Find where the given text appears and provide that cell's center as [x, y] coordinate. 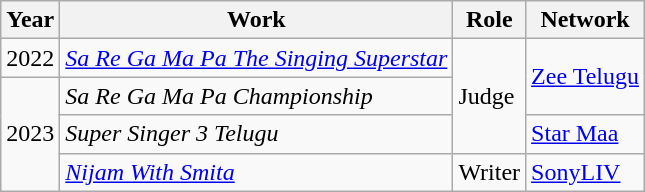
Year [30, 20]
Writer [490, 172]
Star Maa [586, 134]
Sa Re Ga Ma Pa Championship [256, 96]
2022 [30, 58]
Zee Telugu [586, 77]
2023 [30, 134]
Network [586, 20]
Role [490, 20]
Sa Re Ga Ma Pa The Singing Superstar [256, 58]
Work [256, 20]
Super Singer 3 Telugu [256, 134]
SonyLIV [586, 172]
Judge [490, 96]
Nijam With Smita [256, 172]
